Capture the cell that displays the provided text and extract its [x, y] central coordinate. 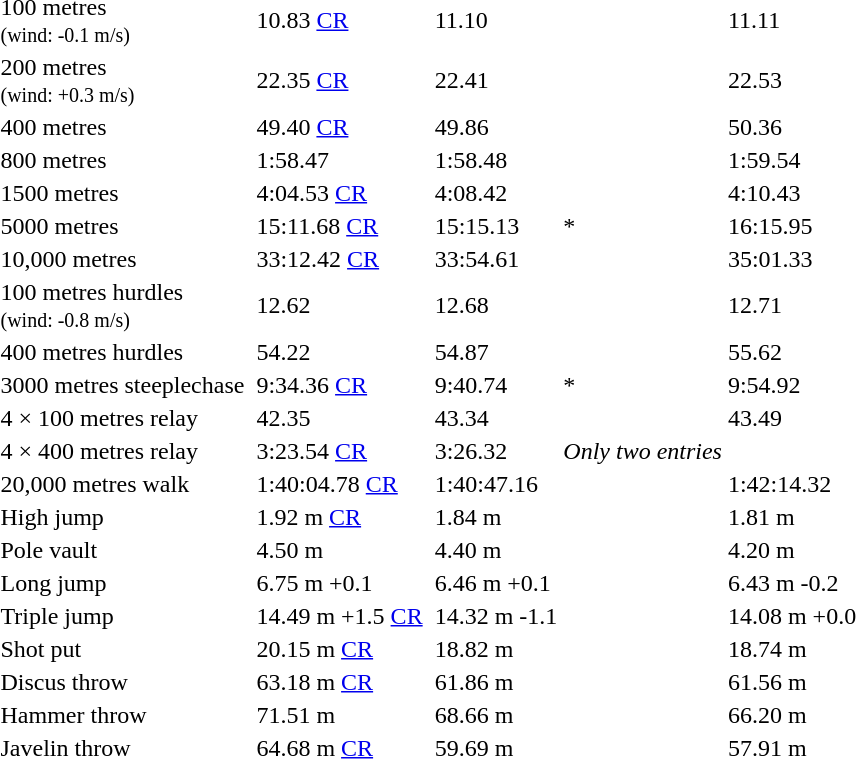
22.41 [496, 80]
3:23.54 CR [340, 451]
1.84 m [496, 517]
43.34 [496, 418]
49.86 [496, 127]
12.68 [496, 306]
68.66 m [496, 715]
22.35 CR [340, 80]
Only two entries [643, 451]
54.22 [340, 352]
33:54.61 [496, 259]
4.50 m [340, 550]
1.92 m CR [340, 517]
9:40.74 [496, 385]
9:34.36 CR [340, 385]
3:26.32 [496, 451]
54.87 [496, 352]
1:40:47.16 [496, 484]
61.86 m [496, 682]
4:04.53 CR [340, 193]
1:40:04.78 CR [340, 484]
18.82 m [496, 649]
4.40 m [496, 550]
6.46 m +0.1 [496, 583]
14.32 m -1.1 [496, 616]
1:58.47 [340, 160]
4:08.42 [496, 193]
20.15 m CR [340, 649]
15:15.13 [496, 226]
6.75 m +0.1 [340, 583]
33:12.42 CR [340, 259]
49.40 CR [340, 127]
12.62 [340, 306]
42.35 [340, 418]
15:11.68 CR [340, 226]
14.49 m +1.5 CR [340, 616]
1:58.48 [496, 160]
63.18 m CR [340, 682]
71.51 m [340, 715]
